Extract the (X, Y) coordinate from the center of the cell holding the provided text.  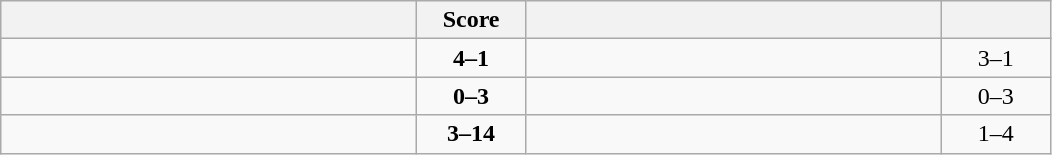
1–4 (996, 134)
3–1 (996, 58)
4–1 (472, 58)
Score (472, 20)
3–14 (472, 134)
